Search for the cell housing the specified text and yield its [x, y] center coordinate. 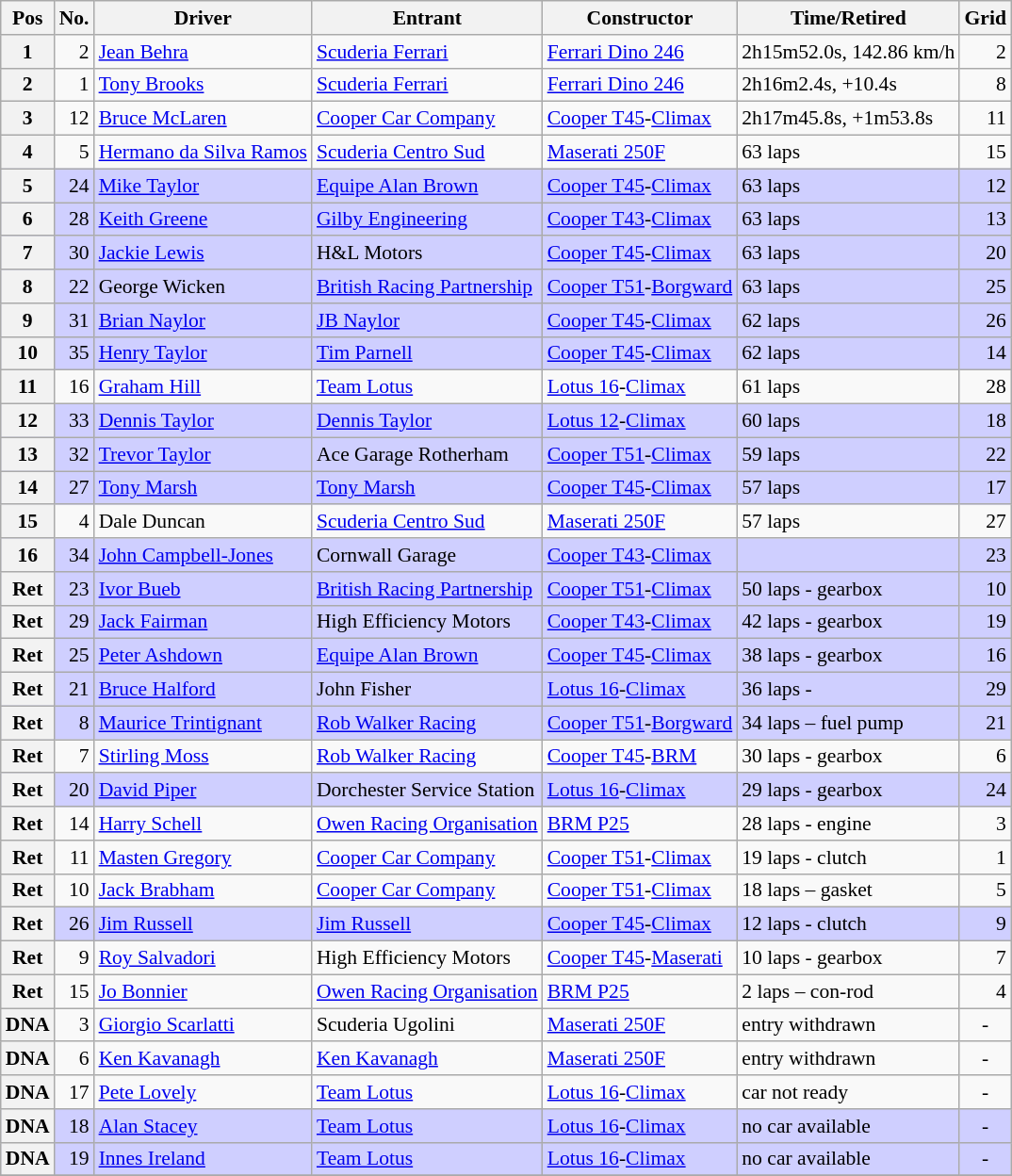
2h16m2.4s, +10.4s [848, 85]
Pos [28, 18]
33 [74, 421]
30 laps - gearbox [848, 757]
Pete Lovely [204, 1092]
34 laps – fuel pump [848, 723]
2h17m45.8s, +1m53.8s [848, 119]
Innes Ireland [204, 1159]
Dale Duncan [204, 522]
Ivor Bueb [204, 589]
Jean Behra [204, 52]
Harry Schell [204, 824]
Driver [204, 18]
H&L Motors [428, 253]
Masten Gregory [204, 857]
Grid [986, 18]
34 [74, 555]
No. [74, 18]
19 laps - clutch [848, 857]
30 [74, 253]
Alan Stacey [204, 1126]
Scuderia Ugolini [428, 1025]
Cooper T45-BRM [641, 757]
Constructor [641, 18]
Maurice Trintignant [204, 723]
Bruce McLaren [204, 119]
Time/Retired [848, 18]
car not ready [848, 1092]
Ace Garage Rotherham [428, 454]
2h15m52.0s, 142.86 km/h [848, 52]
Giorgio Scarlatti [204, 1025]
Trevor Taylor [204, 454]
36 laps - [848, 690]
David Piper [204, 791]
38 laps - gearbox [848, 656]
Dorchester Service Station [428, 791]
59 laps [848, 454]
12 laps - clutch [848, 924]
Graham Hill [204, 387]
18 laps – gasket [848, 890]
Tim Parnell [428, 353]
Henry Taylor [204, 353]
42 laps - gearbox [848, 622]
John Fisher [428, 690]
50 laps - gearbox [848, 589]
Gilby Engineering [428, 220]
Stirling Moss [204, 757]
Keith Greene [204, 220]
Jackie Lewis [204, 253]
28 laps - engine [848, 824]
Jo Bonnier [204, 991]
Hermano da Silva Ramos [204, 153]
JB Naylor [428, 320]
Peter Ashdown [204, 656]
Jack Brabham [204, 890]
Lotus 12-Climax [641, 421]
10 laps - gearbox [848, 958]
Brian Naylor [204, 320]
Jack Fairman [204, 622]
29 laps - gearbox [848, 791]
32 [74, 454]
61 laps [848, 387]
Tony Brooks [204, 85]
Cooper T45-Maserati [641, 958]
35 [74, 353]
60 laps [848, 421]
Entrant [428, 18]
Bruce Halford [204, 690]
31 [74, 320]
Roy Salvadori [204, 958]
Mike Taylor [204, 186]
John Campbell-Jones [204, 555]
George Wicken [204, 286]
2 laps – con-rod [848, 991]
Cornwall Garage [428, 555]
